Locate the cell with the specified text and output its [x, y] center coordinate. 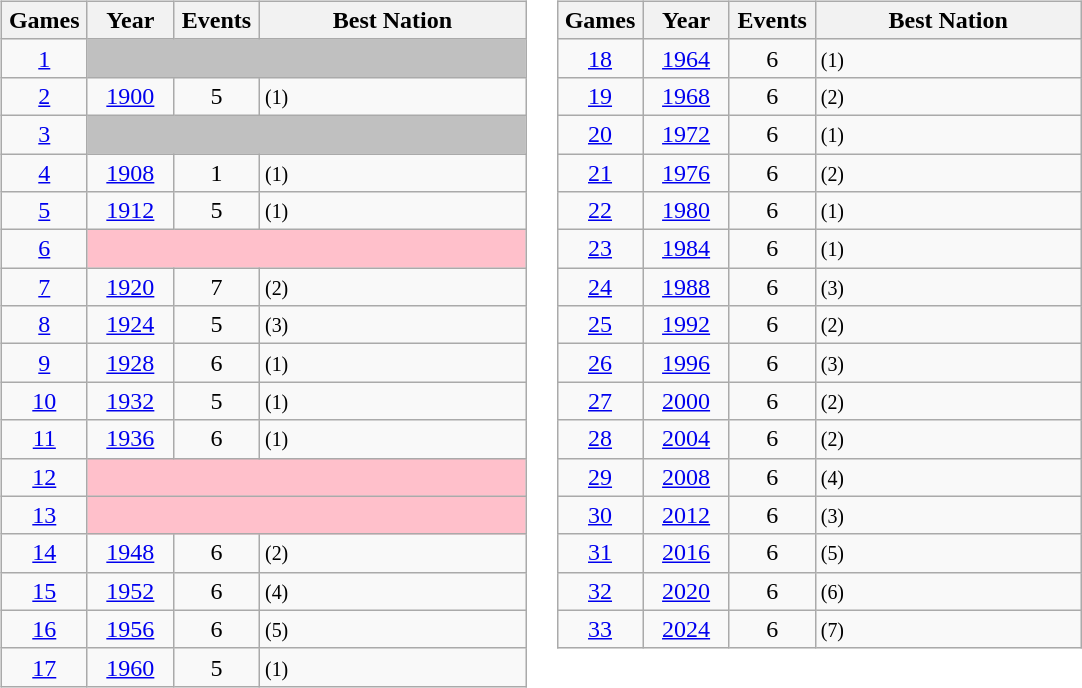
4 [44, 173]
1972 [686, 134]
1948 [130, 553]
(6) [948, 591]
2016 [686, 553]
21 [600, 173]
1960 [130, 667]
13 [44, 515]
20 [600, 134]
9 [44, 363]
1924 [130, 325]
1996 [686, 363]
1956 [130, 629]
32 [600, 591]
16 [44, 629]
30 [600, 515]
1920 [130, 287]
2004 [686, 439]
15 [44, 591]
12 [44, 477]
31 [600, 553]
2000 [686, 401]
17 [44, 667]
1984 [686, 249]
1912 [130, 211]
1964 [686, 58]
2024 [686, 629]
1936 [130, 439]
8 [44, 325]
26 [600, 363]
1976 [686, 173]
3 [44, 134]
1928 [130, 363]
1932 [130, 401]
29 [600, 477]
14 [44, 553]
1980 [686, 211]
2012 [686, 515]
24 [600, 287]
1952 [130, 591]
2008 [686, 477]
22 [600, 211]
19 [600, 96]
10 [44, 401]
1900 [130, 96]
2020 [686, 591]
27 [600, 401]
25 [600, 325]
1908 [130, 173]
2 [44, 96]
1988 [686, 287]
11 [44, 439]
33 [600, 629]
(7) [948, 629]
23 [600, 249]
1992 [686, 325]
28 [600, 439]
18 [600, 58]
1968 [686, 96]
